Detect which cell encompasses the target text, then output its (X, Y) center coordinate. 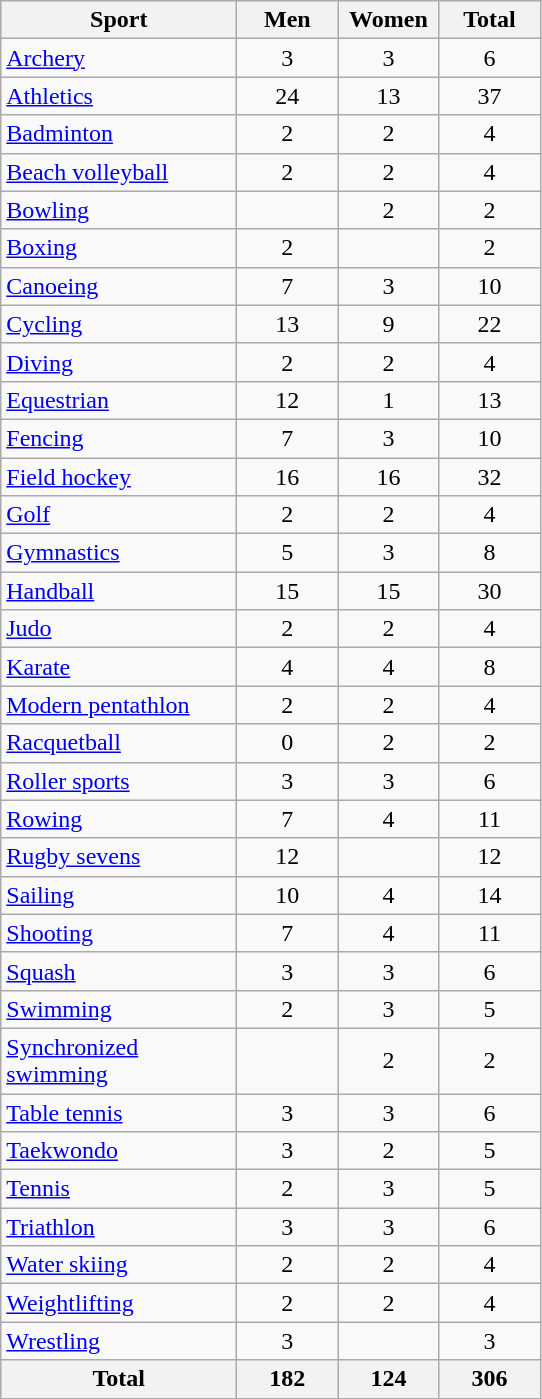
Rowing (119, 819)
182 (288, 1379)
Synchronized swimming (119, 1060)
Golf (119, 515)
Cycling (119, 324)
1 (388, 400)
Sport (119, 20)
Badminton (119, 134)
Modern pentathlon (119, 705)
Beach volleyball (119, 172)
0 (288, 743)
Diving (119, 362)
Racquetball (119, 743)
Gymnastics (119, 553)
Roller sports (119, 781)
30 (490, 591)
9 (388, 324)
Field hockey (119, 477)
Tennis (119, 1189)
Equestrian (119, 400)
Swimming (119, 1009)
24 (288, 96)
Sailing (119, 895)
Taekwondo (119, 1151)
Shooting (119, 933)
Fencing (119, 438)
124 (388, 1379)
Canoeing (119, 286)
Bowling (119, 210)
22 (490, 324)
306 (490, 1379)
Wrestling (119, 1341)
Water skiing (119, 1265)
Squash (119, 971)
Weightlifting (119, 1303)
37 (490, 96)
Men (288, 20)
Triathlon (119, 1227)
14 (490, 895)
Athletics (119, 96)
Karate (119, 667)
Women (388, 20)
Rugby sevens (119, 857)
32 (490, 477)
Table tennis (119, 1113)
Archery (119, 58)
Handball (119, 591)
Boxing (119, 248)
Judo (119, 629)
